Return the (x, y) coordinate for the center point of the cell that contains the specified text.  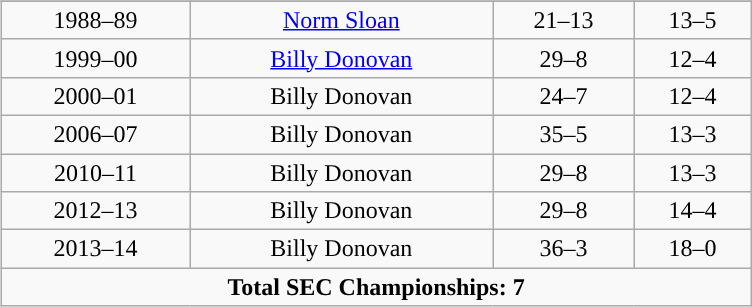
18–0 (692, 249)
Total SEC Championships: 7 (376, 287)
Norm Sloan (342, 20)
2010–11 (95, 173)
14–4 (692, 211)
1988–89 (95, 20)
2013–14 (95, 249)
35–5 (564, 134)
24–7 (564, 96)
36–3 (564, 249)
2000–01 (95, 96)
2006–07 (95, 134)
13–5 (692, 20)
1999–00 (95, 58)
2012–13 (95, 211)
21–13 (564, 20)
